Search for the cell housing the specified text and yield its [X, Y] center coordinate. 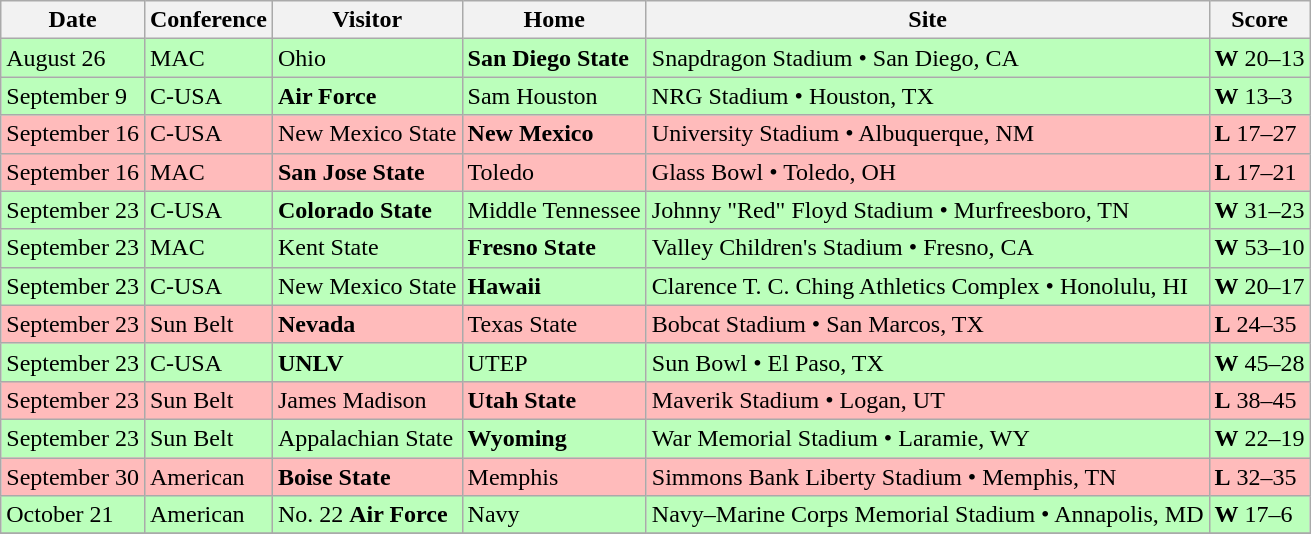
October 21 [73, 515]
Texas State [554, 324]
L 24–35 [1260, 324]
L 38–45 [1260, 400]
Snapdragon Stadium • San Diego, CA [928, 58]
Johnny "Red" Floyd Stadium • Murfreesboro, TN [928, 210]
September 30 [73, 477]
Glass Bowl • Toledo, OH [928, 172]
Air Force [367, 96]
W 20–17 [1260, 286]
W 20–13 [1260, 58]
Nevada [367, 324]
Bobcat Stadium • San Marcos, TX [928, 324]
Date [73, 20]
Appalachian State [367, 438]
Toledo [554, 172]
NRG Stadium • Houston, TX [928, 96]
Sun Bowl • El Paso, TX [928, 362]
Ohio [367, 58]
Conference [208, 20]
Utah State [554, 400]
New Mexico [554, 134]
UTEP [554, 362]
Clarence T. C. Ching Athletics Complex • Honolulu, HI [928, 286]
W 31–23 [1260, 210]
Valley Children's Stadium • Fresno, CA [928, 248]
September 9 [73, 96]
No. 22 Air Force [367, 515]
W 17–6 [1260, 515]
W 53–10 [1260, 248]
August 26 [73, 58]
University Stadium • Albuquerque, NM [928, 134]
Kent State [367, 248]
UNLV [367, 362]
W 45–28 [1260, 362]
Maverik Stadium • Logan, UT [928, 400]
L 17–21 [1260, 172]
Wyoming [554, 438]
Colorado State [367, 210]
James Madison [367, 400]
Hawaii [554, 286]
Home [554, 20]
Navy [554, 515]
Memphis [554, 477]
Sam Houston [554, 96]
L 32–35 [1260, 477]
San Jose State [367, 172]
L 17–27 [1260, 134]
Score [1260, 20]
Fresno State [554, 248]
San Diego State [554, 58]
W 13–3 [1260, 96]
Visitor [367, 20]
Simmons Bank Liberty Stadium • Memphis, TN [928, 477]
Boise State [367, 477]
Navy–Marine Corps Memorial Stadium • Annapolis, MD [928, 515]
War Memorial Stadium • Laramie, WY [928, 438]
W 22–19 [1260, 438]
Site [928, 20]
Middle Tennessee [554, 210]
